Return the [X, Y] coordinate for the center point of the cell that contains the specified text.  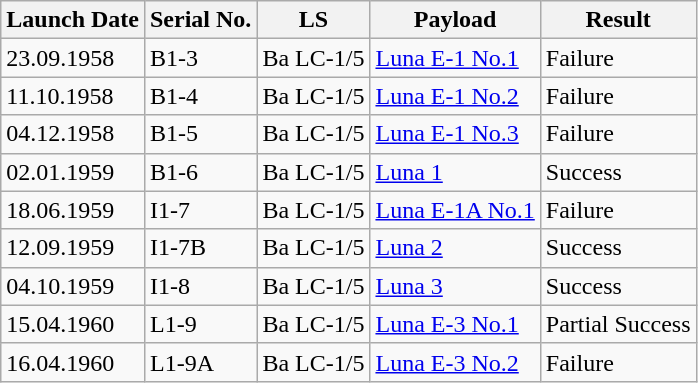
Launch Date [73, 20]
I1-7 [200, 210]
Luna 2 [455, 248]
23.09.1958 [73, 58]
11.10.1958 [73, 96]
I1-8 [200, 286]
04.12.1958 [73, 134]
L1-9A [200, 362]
18.06.1959 [73, 210]
Luna E-3 No.2 [455, 362]
Luna E-1 No.1 [455, 58]
16.04.1960 [73, 362]
Luna 1 [455, 172]
12.09.1959 [73, 248]
Luna 3 [455, 286]
Partial Success [618, 324]
I1-7B [200, 248]
Serial No. [200, 20]
Luna E-3 No.1 [455, 324]
B1-6 [200, 172]
Luna E-1A No.1 [455, 210]
B1-3 [200, 58]
B1-4 [200, 96]
L1-9 [200, 324]
Luna E-1 No.2 [455, 96]
LS [314, 20]
02.01.1959 [73, 172]
04.10.1959 [73, 286]
B1-5 [200, 134]
Luna E-1 No.3 [455, 134]
Payload [455, 20]
15.04.1960 [73, 324]
Result [618, 20]
